Capture the cell that displays the provided text and extract its (x, y) central coordinate. 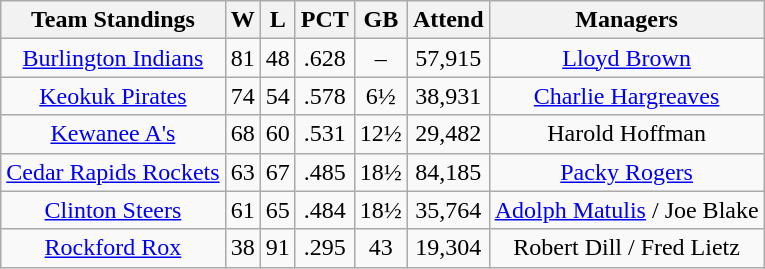
Cedar Rapids Rockets (113, 172)
Rockford Rox (113, 248)
63 (242, 172)
19,304 (448, 248)
Burlington Indians (113, 58)
.578 (324, 96)
.531 (324, 134)
61 (242, 210)
.485 (324, 172)
Harold Hoffman (626, 134)
60 (278, 134)
Adolph Matulis / Joe Blake (626, 210)
74 (242, 96)
Kewanee A's (113, 134)
38 (242, 248)
91 (278, 248)
84,185 (448, 172)
35,764 (448, 210)
54 (278, 96)
.484 (324, 210)
38,931 (448, 96)
Lloyd Brown (626, 58)
81 (242, 58)
67 (278, 172)
W (242, 20)
Managers (626, 20)
.628 (324, 58)
Team Standings (113, 20)
Clinton Steers (113, 210)
57,915 (448, 58)
29,482 (448, 134)
68 (242, 134)
Robert Dill / Fred Lietz (626, 248)
48 (278, 58)
Packy Rogers (626, 172)
65 (278, 210)
L (278, 20)
– (380, 58)
43 (380, 248)
PCT (324, 20)
12½ (380, 134)
Charlie Hargreaves (626, 96)
Attend (448, 20)
Keokuk Pirates (113, 96)
6½ (380, 96)
GB (380, 20)
.295 (324, 248)
